Determine the (x, y) coordinate at the center of the cell enclosing the given text.  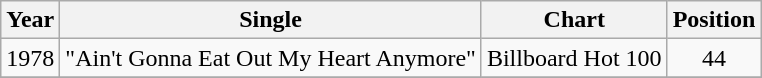
Position (714, 20)
44 (714, 58)
Billboard Hot 100 (574, 58)
Year (30, 20)
1978 (30, 58)
Chart (574, 20)
Single (271, 20)
"Ain't Gonna Eat Out My Heart Anymore" (271, 58)
